From the cell containing the given text, extract its center point as [X, Y] coordinate. 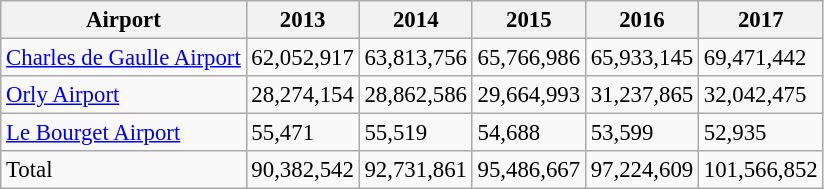
97,224,609 [642, 170]
62,052,917 [302, 58]
63,813,756 [416, 58]
Charles de Gaulle Airport [124, 58]
2013 [302, 20]
32,042,475 [761, 95]
101,566,852 [761, 170]
92,731,861 [416, 170]
Total [124, 170]
53,599 [642, 133]
2015 [528, 20]
2014 [416, 20]
28,274,154 [302, 95]
54,688 [528, 133]
90,382,542 [302, 170]
69,471,442 [761, 58]
65,933,145 [642, 58]
28,862,586 [416, 95]
55,519 [416, 133]
Airport [124, 20]
2017 [761, 20]
Orly Airport [124, 95]
55,471 [302, 133]
29,664,993 [528, 95]
Le Bourget Airport [124, 133]
65,766,986 [528, 58]
2016 [642, 20]
52,935 [761, 133]
31,237,865 [642, 95]
95,486,667 [528, 170]
